Output the [X, Y] coordinate of the center of the cell containing the given text.  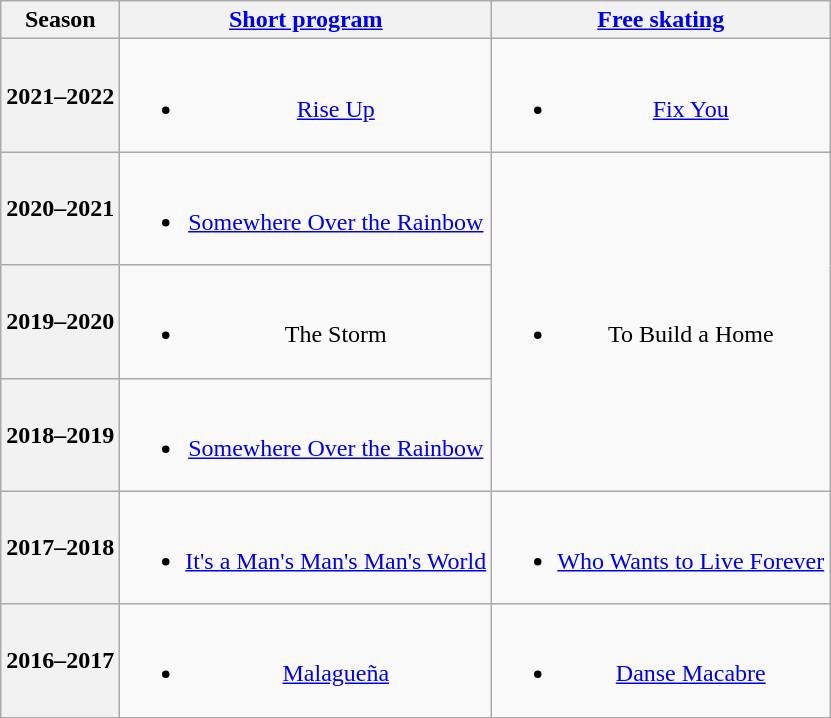
2021–2022 [60, 96]
2018–2019 [60, 434]
Season [60, 20]
Malagueña [306, 660]
2016–2017 [60, 660]
Rise Up [306, 96]
2020–2021 [60, 208]
The Storm [306, 322]
Short program [306, 20]
Danse Macabre [661, 660]
Fix You [661, 96]
2017–2018 [60, 548]
To Build a Home [661, 322]
Free skating [661, 20]
It's a Man's Man's Man's World [306, 548]
2019–2020 [60, 322]
Who Wants to Live Forever [661, 548]
